From the cell containing the given text, extract its center point as [x, y] coordinate. 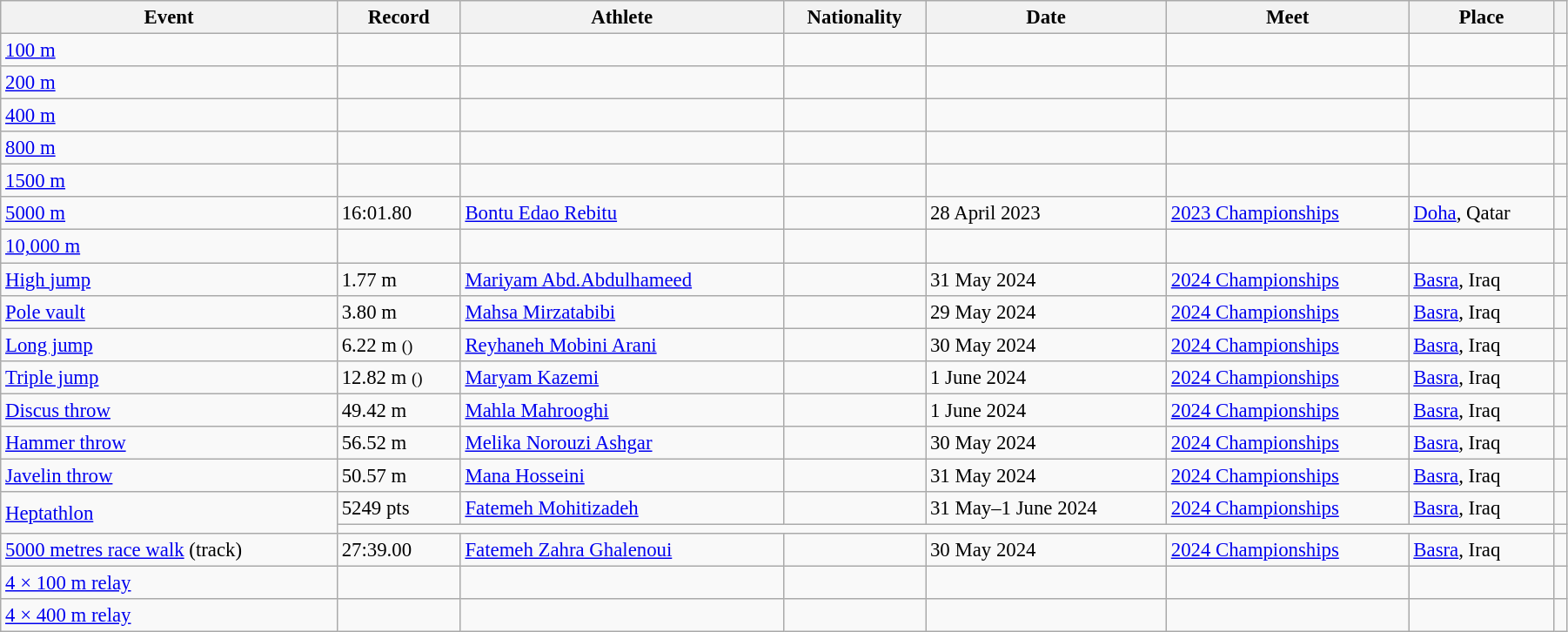
Melika Norouzi Ashgar [621, 443]
27:39.00 [399, 550]
Heptathlon [169, 513]
Triple jump [169, 377]
Fatemeh Mohitizadeh [621, 508]
Record [399, 17]
Mahsa Mirzatabibi [621, 312]
400 m [169, 116]
4 × 100 m relay [169, 583]
50.57 m [399, 475]
100 m [169, 50]
1.77 m [399, 279]
Date [1046, 17]
2023 Championships [1288, 213]
Athlete [621, 17]
High jump [169, 279]
16:01.80 [399, 213]
Bontu Edao Rebitu [621, 213]
5000 m [169, 213]
Discus throw [169, 410]
Javelin throw [169, 475]
Event [169, 17]
3.80 m [399, 312]
Long jump [169, 345]
12.82 m () [399, 377]
Maryam Kazemi [621, 377]
1500 m [169, 181]
200 m [169, 83]
Pole vault [169, 312]
Reyhaneh Mobini Arani [621, 345]
Mariyam Abd.Abdulhameed [621, 279]
Hammer throw [169, 443]
Place [1481, 17]
56.52 m [399, 443]
31 May–1 June 2024 [1046, 508]
6.22 m () [399, 345]
4 × 400 m relay [169, 615]
Mahla Mahrooghi [621, 410]
49.42 m [399, 410]
Doha, Qatar [1481, 213]
Meet [1288, 17]
29 May 2024 [1046, 312]
28 April 2023 [1046, 213]
Mana Hosseini [621, 475]
Nationality [854, 17]
Fatemeh Zahra Ghalenoui [621, 550]
5000 metres race walk (track) [169, 550]
5249 pts [399, 508]
800 m [169, 148]
10,000 m [169, 246]
